Capture the cell that displays the provided text and extract its [X, Y] central coordinate. 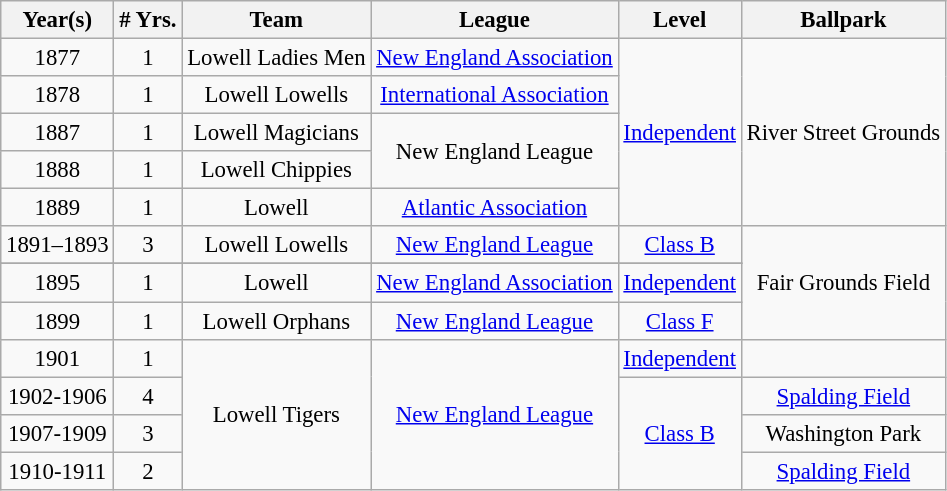
Year(s) [58, 20]
Team [276, 20]
1895 [58, 283]
2 [148, 471]
Lowell Chippies [276, 170]
# Yrs. [148, 20]
1888 [58, 170]
Fair Grounds Field [843, 282]
Atlantic Association [494, 208]
Level [680, 20]
1910-1911 [58, 471]
1899 [58, 321]
4 [148, 396]
League [494, 20]
Lowell Orphans [276, 321]
Class F [680, 321]
1889 [58, 208]
River Street Grounds [843, 133]
Lowell Ladies Men [276, 58]
Lowell Tigers [276, 414]
1901 [58, 358]
1878 [58, 95]
1907-1909 [58, 433]
1902-1906 [58, 396]
1887 [58, 133]
Ballpark [843, 20]
1877 [58, 58]
1891–1893 [58, 245]
International Association [494, 95]
Lowell Magicians [276, 133]
Washington Park [843, 433]
